For the text-containing cell, return its midpoint in [X, Y] coordinate format. 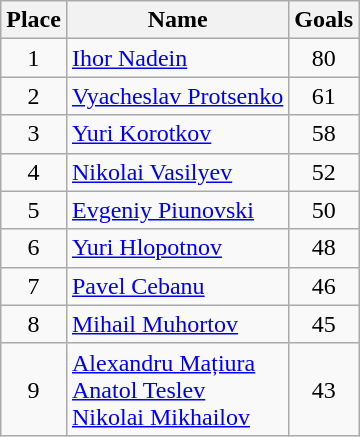
Nikolai Vasilyev [177, 172]
48 [324, 248]
2 [34, 96]
4 [34, 172]
Ihor Nadein [177, 58]
Place [34, 20]
5 [34, 210]
Goals [324, 20]
Evgeniy Piunovski [177, 210]
8 [34, 324]
3 [34, 134]
43 [324, 389]
1 [34, 58]
58 [324, 134]
6 [34, 248]
46 [324, 286]
52 [324, 172]
Mihail Muhortov [177, 324]
7 [34, 286]
9 [34, 389]
Yuri Korotkov [177, 134]
50 [324, 210]
80 [324, 58]
61 [324, 96]
45 [324, 324]
Name [177, 20]
Pavel Cebanu [177, 286]
Alexandru Mațiura Anatol Teslev Nikolai Mikhailov [177, 389]
Vyacheslav Protsenko [177, 96]
Yuri Hlopotnov [177, 248]
